Provide the [x, y] coordinate of the cell's center where the given text is located.  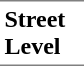
Street Level [42, 33]
